Extract the [X, Y] coordinate from the center of the cell holding the provided text.  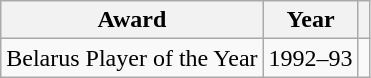
1992–93 [310, 58]
Belarus Player of the Year [132, 58]
Year [310, 20]
Award [132, 20]
